For the text-containing cell, return its midpoint in [x, y] coordinate format. 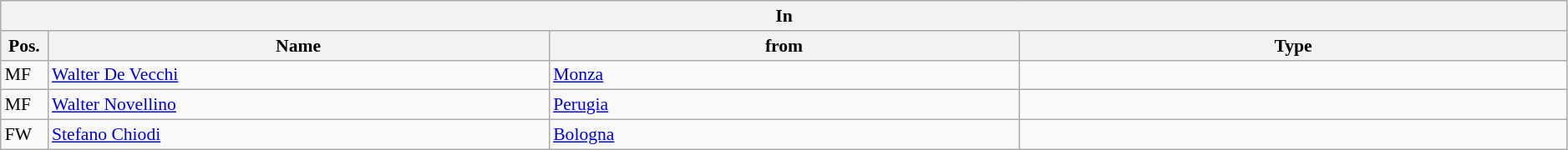
from [784, 46]
Perugia [784, 105]
Type [1293, 46]
In [784, 16]
Bologna [784, 135]
Walter Novellino [298, 105]
Stefano Chiodi [298, 135]
FW [24, 135]
Name [298, 46]
Walter De Vecchi [298, 75]
Monza [784, 75]
Pos. [24, 46]
